Output the (X, Y) coordinate of the center of the cell containing the given text.  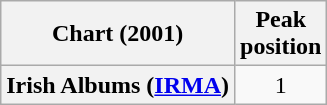
Peakposition (281, 34)
1 (281, 85)
Chart (2001) (118, 34)
Irish Albums (IRMA) (118, 85)
